For the text-containing cell, return its midpoint in [X, Y] coordinate format. 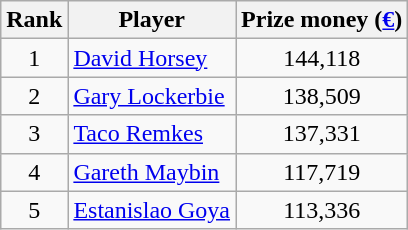
3 [34, 134]
113,336 [322, 210]
137,331 [322, 134]
4 [34, 172]
Estanislao Goya [152, 210]
138,509 [322, 96]
2 [34, 96]
144,118 [322, 58]
Gary Lockerbie [152, 96]
Prize money (€) [322, 20]
Gareth Maybin [152, 172]
Player [152, 20]
5 [34, 210]
Taco Remkes [152, 134]
Rank [34, 20]
117,719 [322, 172]
David Horsey [152, 58]
1 [34, 58]
